Extract the [x, y] coordinate from the center of the cell holding the provided text.  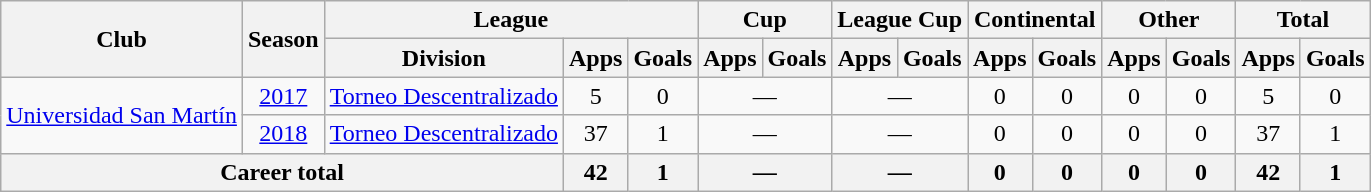
Continental [1035, 20]
2018 [283, 134]
Club [122, 39]
League [510, 20]
Other [1169, 20]
Cup [765, 20]
League Cup [900, 20]
Total [1303, 20]
Universidad San Martín [122, 115]
2017 [283, 96]
Season [283, 39]
Division [444, 58]
Career total [282, 172]
